For the text-containing cell, return its midpoint in [x, y] coordinate format. 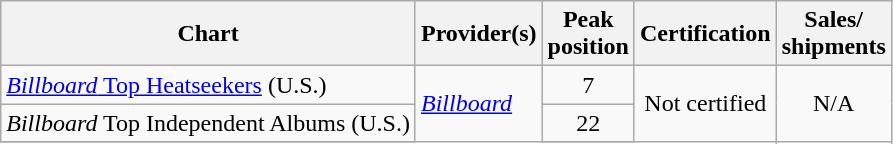
Provider(s) [478, 34]
Certification [705, 34]
7 [588, 85]
Billboard Top Independent Albums (U.S.) [208, 123]
N/A [834, 104]
Billboard Top Heatseekers (U.S.) [208, 85]
Sales/shipments [834, 34]
Chart [208, 34]
22 [588, 123]
Not certified [705, 104]
Billboard [478, 104]
Peakposition [588, 34]
